Scan for the cell matching the given text and deliver its [X, Y] coordinate at center. 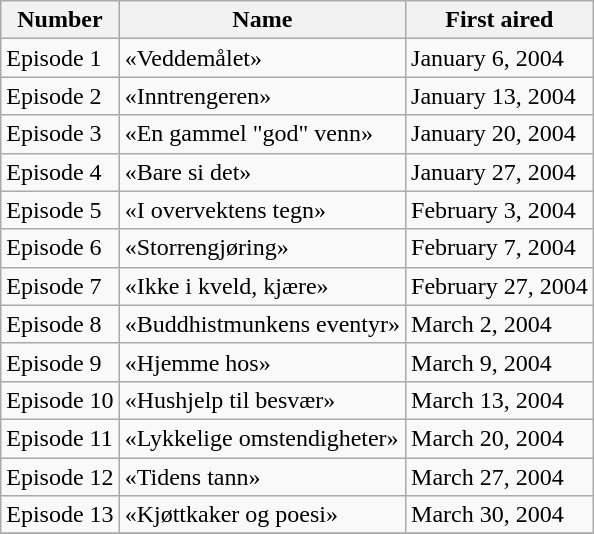
«Storrengjøring» [262, 248]
Episode 3 [60, 134]
Episode 7 [60, 286]
«Kjøttkaker og poesi» [262, 515]
«Inntrengeren» [262, 96]
February 3, 2004 [500, 210]
Episode 6 [60, 248]
«En gammel "god" venn» [262, 134]
«Buddhistmunkens eventyr» [262, 324]
March 13, 2004 [500, 400]
Episode 8 [60, 324]
«Hushjelp til besvær» [262, 400]
«Bare si det» [262, 172]
February 7, 2004 [500, 248]
«Veddemålet» [262, 58]
Episode 5 [60, 210]
Episode 4 [60, 172]
«Ikke i kveld, kjære» [262, 286]
January 6, 2004 [500, 58]
«Tidens tann» [262, 477]
Episode 1 [60, 58]
January 20, 2004 [500, 134]
First aired [500, 20]
March 20, 2004 [500, 438]
February 27, 2004 [500, 286]
March 9, 2004 [500, 362]
March 2, 2004 [500, 324]
January 13, 2004 [500, 96]
Episode 10 [60, 400]
January 27, 2004 [500, 172]
March 30, 2004 [500, 515]
March 27, 2004 [500, 477]
«Lykkelige omstendigheter» [262, 438]
Number [60, 20]
Episode 12 [60, 477]
Episode 13 [60, 515]
Episode 11 [60, 438]
Episode 9 [60, 362]
Name [262, 20]
«Hjemme hos» [262, 362]
Episode 2 [60, 96]
«I overvektens tegn» [262, 210]
